Capture the cell that displays the provided text and extract its (x, y) central coordinate. 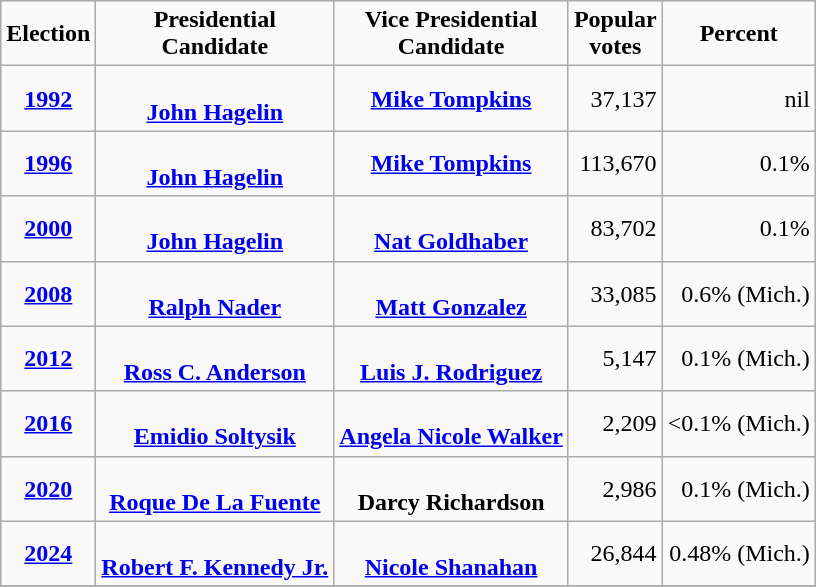
Nat Goldhaber (452, 228)
2,986 (615, 488)
Darcy Richardson (452, 488)
Ralph Nader (215, 294)
Nicole Shanahan (452, 554)
Roque De La Fuente (215, 488)
2000 (48, 228)
Emidio Soltysik (215, 424)
2,209 (615, 424)
2016 (48, 424)
nil (738, 98)
2024 (48, 554)
Angela Nicole Walker (452, 424)
Matt Gonzalez (452, 294)
2012 (48, 358)
1992 (48, 98)
2020 (48, 488)
Presidential Candidate (215, 34)
Vice Presidential Candidate (452, 34)
1996 (48, 164)
0.6% (Mich.) (738, 294)
2008 (48, 294)
Percent (738, 34)
37,137 (615, 98)
0.48% (Mich.) (738, 554)
83,702 (615, 228)
Luis J. Rodriguez (452, 358)
<0.1% (Mich.) (738, 424)
Ross C. Anderson (215, 358)
Election (48, 34)
Robert F. Kennedy Jr. (215, 554)
113,670 (615, 164)
33,085 (615, 294)
Popularvotes (615, 34)
26,844 (615, 554)
5,147 (615, 358)
